From the cell containing the given text, extract its center point as (x, y) coordinate. 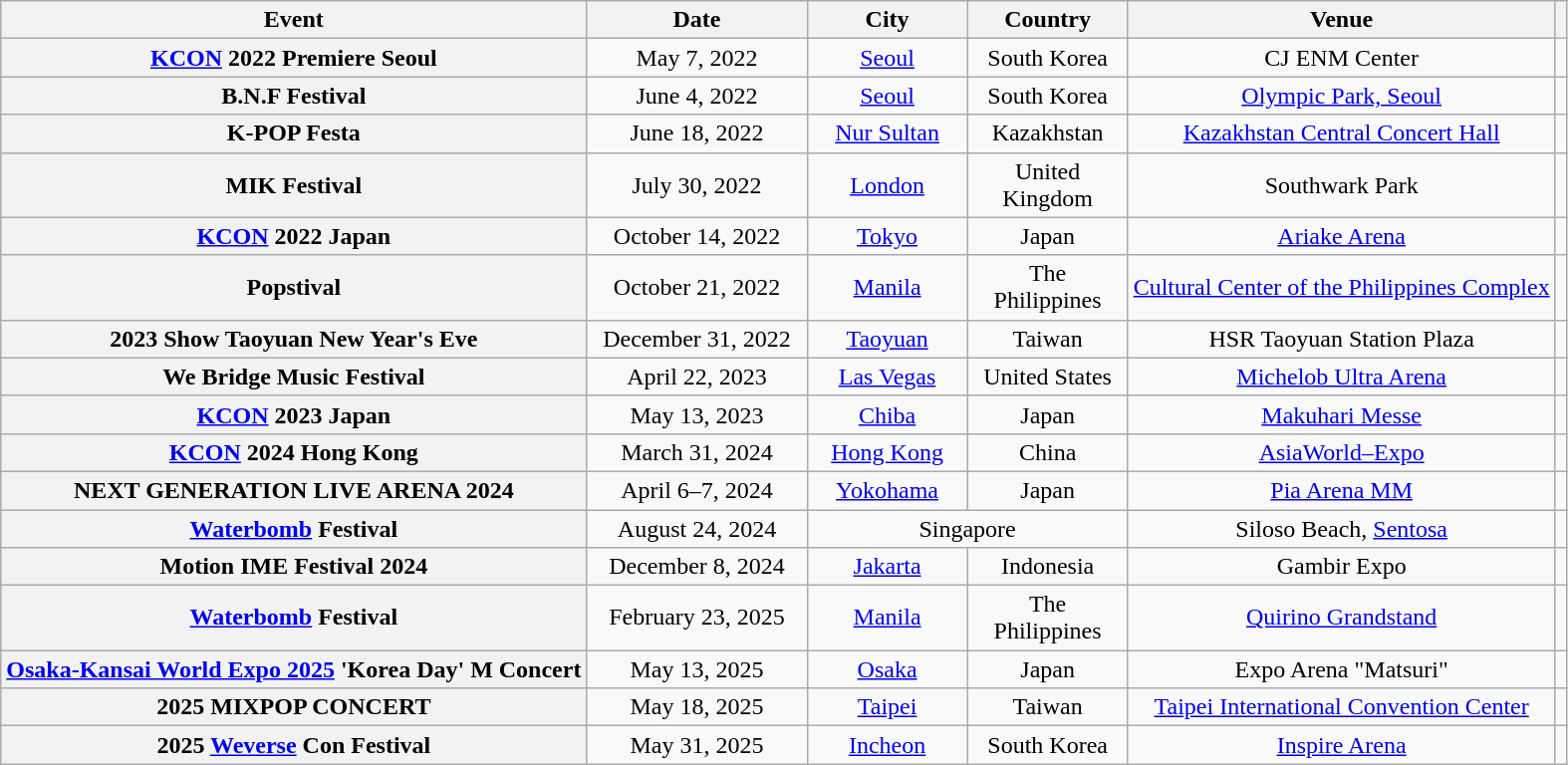
Michelob Ultra Arena (1341, 377)
Country (1048, 20)
Venue (1341, 20)
April 6–7, 2024 (697, 490)
July 30, 2022 (697, 185)
Chiba (887, 414)
Taoyuan (887, 339)
May 13, 2023 (697, 414)
Quirino Grandstand (1341, 618)
December 8, 2024 (697, 567)
City (887, 20)
Osaka (887, 669)
March 31, 2024 (697, 452)
Popstival (294, 287)
Pia Arena MM (1341, 490)
KCON 2024 Hong Kong (294, 452)
Ariake Arena (1341, 236)
Motion IME Festival 2024 (294, 567)
2025 Weverse Con Festival (294, 745)
Date (697, 20)
B.N.F Festival (294, 96)
K-POP Festa (294, 133)
KCON 2023 Japan (294, 414)
Taipei International Convention Center (1341, 707)
Expo Arena "Matsuri" (1341, 669)
May 7, 2022 (697, 58)
2025 MIXPOP CONCERT (294, 707)
Olympic Park, Seoul (1341, 96)
Osaka-Kansai World Expo 2025 'Korea Day' M Concert (294, 669)
October 14, 2022 (697, 236)
June 4, 2022 (697, 96)
London (887, 185)
Kazakhstan (1048, 133)
Makuhari Messe (1341, 414)
Cultural Center of the Philippines Complex (1341, 287)
Indonesia (1048, 567)
December 31, 2022 (697, 339)
June 18, 2022 (697, 133)
Kazakhstan Central Concert Hall (1341, 133)
Gambir Expo (1341, 567)
August 24, 2024 (697, 529)
Jakarta (887, 567)
KCON 2022 Japan (294, 236)
February 23, 2025 (697, 618)
October 21, 2022 (697, 287)
Inspire Arena (1341, 745)
Hong Kong (887, 452)
HSR Taoyuan Station Plaza (1341, 339)
KCON 2022 Premiere Seoul (294, 58)
AsiaWorld–Expo (1341, 452)
China (1048, 452)
Las Vegas (887, 377)
April 22, 2023 (697, 377)
Southwark Park (1341, 185)
May 18, 2025 (697, 707)
United States (1048, 377)
Event (294, 20)
May 31, 2025 (697, 745)
We Bridge Music Festival (294, 377)
Yokohama (887, 490)
NEXT GENERATION LIVE ARENA 2024 (294, 490)
May 13, 2025 (697, 669)
United Kingdom (1048, 185)
Tokyo (887, 236)
CJ ENM Center (1341, 58)
MIK Festival (294, 185)
Siloso Beach, Sentosa (1341, 529)
Incheon (887, 745)
Nur Sultan (887, 133)
2023 Show Taoyuan New Year's Eve (294, 339)
Taipei (887, 707)
Singapore (967, 529)
